Detect which cell encompasses the target text, then output its (X, Y) center coordinate. 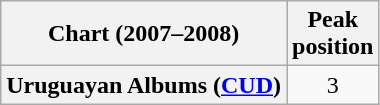
3 (333, 85)
Peakposition (333, 34)
Uruguayan Albums (CUD) (144, 85)
Chart (2007–2008) (144, 34)
